Provide the (X, Y) coordinate of the cell's center where the given text is located.  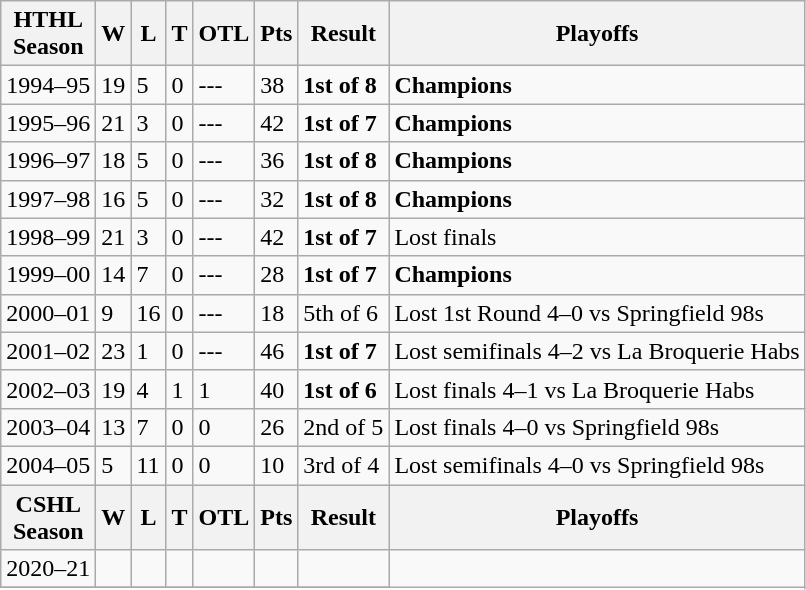
Lost semifinals 4–0 vs Springfield 98s (597, 465)
26 (276, 427)
1997–98 (48, 199)
3rd of 4 (344, 465)
14 (114, 275)
2001–02 (48, 351)
10 (276, 465)
2002–03 (48, 389)
28 (276, 275)
1999–00 (48, 275)
2020–21 (48, 569)
4 (148, 389)
1st of 6 (344, 389)
32 (276, 199)
2003–04 (48, 427)
1994–95 (48, 85)
1996–97 (48, 161)
13 (114, 427)
Lost finals (597, 237)
HTHLSeason (48, 34)
Lost 1st Round 4–0 vs Springfield 98s (597, 313)
2004–05 (48, 465)
Lost finals 4–1 vs La Broquerie Habs (597, 389)
40 (276, 389)
9 (114, 313)
11 (148, 465)
36 (276, 161)
2nd of 5 (344, 427)
46 (276, 351)
38 (276, 85)
2000–01 (48, 313)
CSHLSeason (48, 516)
1998–99 (48, 237)
23 (114, 351)
5th of 6 (344, 313)
1995–96 (48, 123)
Lost finals 4–0 vs Springfield 98s (597, 427)
Lost semifinals 4–2 vs La Broquerie Habs (597, 351)
